Find where the given text appears and provide that cell's center as (x, y) coordinate. 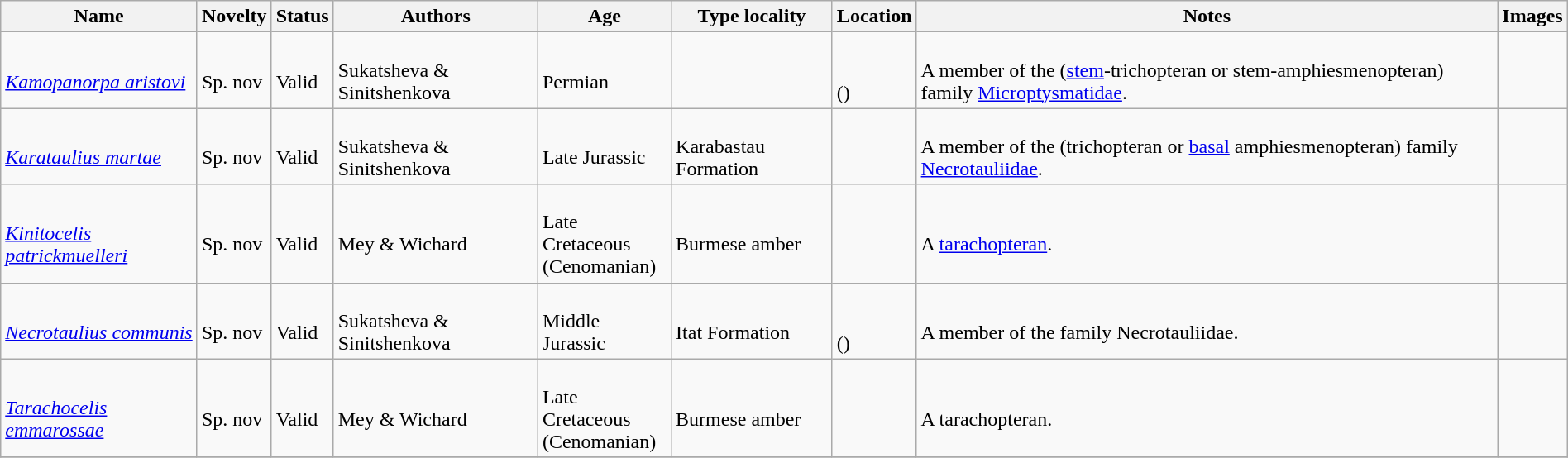
Tarachocelis emmarossae (99, 408)
Notes (1207, 17)
Necrotaulius communis (99, 321)
Novelty (234, 17)
Late Jurassic (604, 146)
Karataulius martae (99, 146)
Images (1532, 17)
Status (303, 17)
Middle Jurassic (604, 321)
Kamopanorpa aristovi (99, 70)
Permian (604, 70)
Authors (435, 17)
Karabastau Formation (753, 146)
Kinitocelis patrickmuelleri (99, 233)
A member of the family Necrotauliidae. (1207, 321)
Age (604, 17)
Location (874, 17)
Type locality (753, 17)
A member of the (trichopteran or basal amphiesmenopteran) family Necrotauliidae. (1207, 146)
A member of the (stem-trichopteran or stem-amphiesmenopteran) family Microptysmatidae. (1207, 70)
Name (99, 17)
Itat Formation (753, 321)
